Capture the cell that displays the provided text and extract its [X, Y] central coordinate. 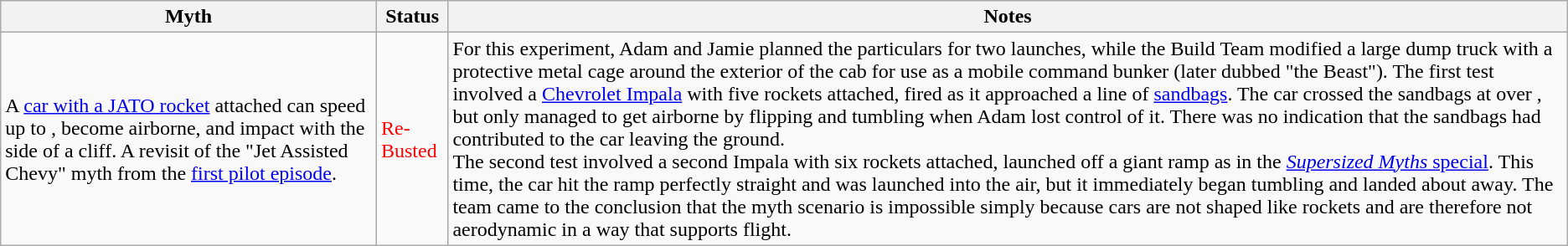
Notes [1008, 17]
Status [412, 17]
Re-Busted [412, 139]
Myth [189, 17]
